Capture the cell that displays the provided text and extract its (X, Y) central coordinate. 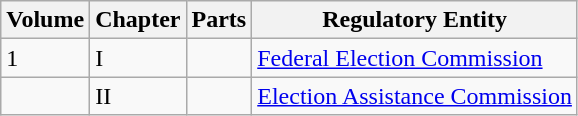
Federal Election Commission (415, 58)
Regulatory Entity (415, 20)
1 (46, 58)
Election Assistance Commission (415, 96)
II (138, 96)
I (138, 58)
Parts (219, 20)
Volume (46, 20)
Chapter (138, 20)
